Search for the cell housing the specified text and yield its [x, y] center coordinate. 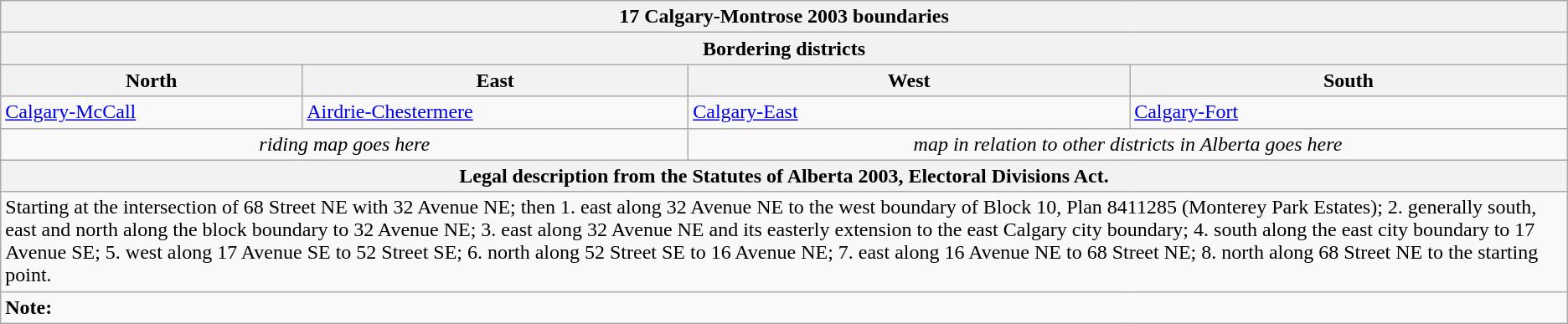
map in relation to other districts in Alberta goes here [1128, 144]
Bordering districts [784, 49]
South [1349, 80]
Calgary-East [910, 112]
Calgary-McCall [152, 112]
Airdrie-Chestermere [496, 112]
West [910, 80]
riding map goes here [345, 144]
Note: [784, 307]
North [152, 80]
17 Calgary-Montrose 2003 boundaries [784, 17]
East [496, 80]
Legal description from the Statutes of Alberta 2003, Electoral Divisions Act. [784, 176]
Calgary-Fort [1349, 112]
